Extract the [x, y] coordinate from the center of the cell holding the provided text.  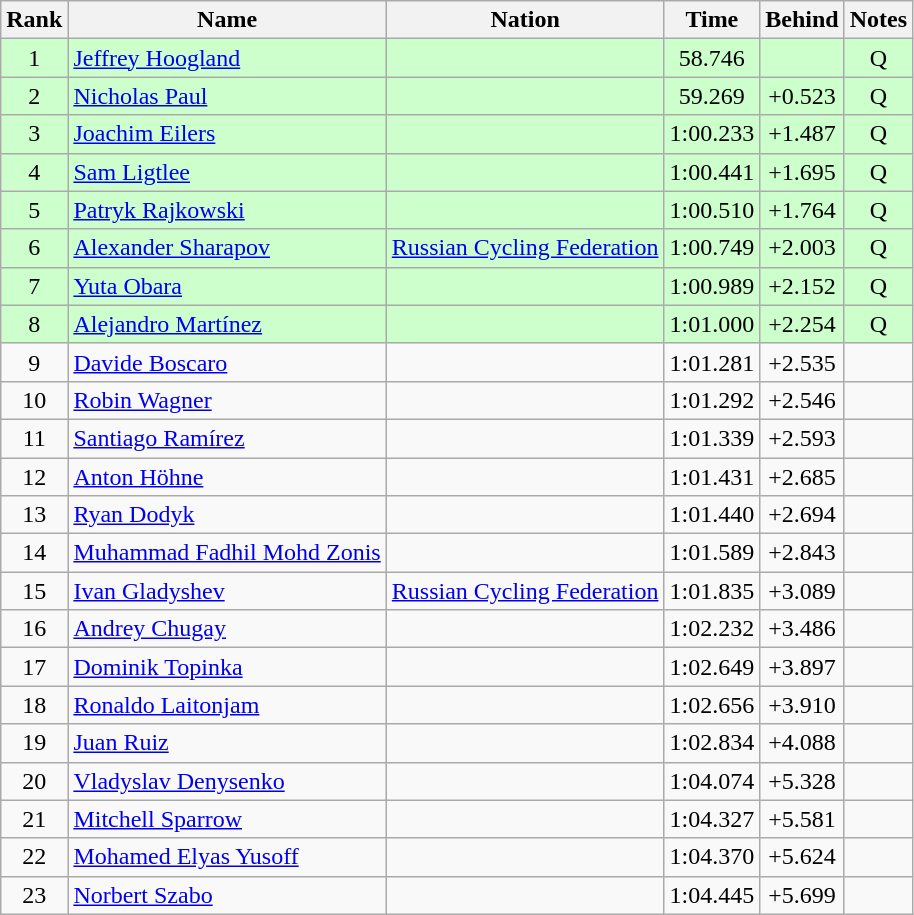
Alejandro Martínez [227, 324]
2 [34, 96]
1:04.074 [712, 781]
+5.581 [802, 819]
+2.535 [802, 362]
22 [34, 857]
3 [34, 134]
+2.003 [802, 248]
Norbert Szabo [227, 895]
+0.523 [802, 96]
Sam Ligtlee [227, 172]
Alexander Sharapov [227, 248]
Muhammad Fadhil Mohd Zonis [227, 553]
+5.328 [802, 781]
+2.685 [802, 477]
1:01.835 [712, 591]
+2.593 [802, 438]
58.746 [712, 58]
Davide Boscaro [227, 362]
+2.546 [802, 400]
Rank [34, 20]
+3.089 [802, 591]
+2.152 [802, 286]
+5.624 [802, 857]
10 [34, 400]
17 [34, 667]
Juan Ruiz [227, 743]
+3.486 [802, 629]
1:04.445 [712, 895]
1:02.649 [712, 667]
6 [34, 248]
Name [227, 20]
8 [34, 324]
+3.897 [802, 667]
+4.088 [802, 743]
Joachim Eilers [227, 134]
1:04.370 [712, 857]
7 [34, 286]
Ivan Gladyshev [227, 591]
Andrey Chugay [227, 629]
+1.487 [802, 134]
1:01.000 [712, 324]
+2.694 [802, 515]
9 [34, 362]
1:04.327 [712, 819]
1:01.440 [712, 515]
1:01.589 [712, 553]
23 [34, 895]
Nicholas Paul [227, 96]
Santiago Ramírez [227, 438]
Behind [802, 20]
Jeffrey Hoogland [227, 58]
15 [34, 591]
1:01.292 [712, 400]
14 [34, 553]
1:01.339 [712, 438]
Mohamed Elyas Yusoff [227, 857]
Mitchell Sparrow [227, 819]
+1.695 [802, 172]
Time [712, 20]
21 [34, 819]
Patryk Rajkowski [227, 210]
+1.764 [802, 210]
Robin Wagner [227, 400]
13 [34, 515]
11 [34, 438]
19 [34, 743]
4 [34, 172]
+2.843 [802, 553]
20 [34, 781]
Dominik Topinka [227, 667]
1:00.749 [712, 248]
1:02.656 [712, 705]
18 [34, 705]
12 [34, 477]
1:00.510 [712, 210]
Ryan Dodyk [227, 515]
Nation [525, 20]
+2.254 [802, 324]
Yuta Obara [227, 286]
+5.699 [802, 895]
1:01.431 [712, 477]
5 [34, 210]
Anton Höhne [227, 477]
16 [34, 629]
1:00.233 [712, 134]
Ronaldo Laitonjam [227, 705]
1:02.232 [712, 629]
1:01.281 [712, 362]
1:00.989 [712, 286]
1:00.441 [712, 172]
1:02.834 [712, 743]
1 [34, 58]
Notes [878, 20]
Vladyslav Denysenko [227, 781]
59.269 [712, 96]
+3.910 [802, 705]
